Determine the (X, Y) coordinate at the center of the cell enclosing the given text.  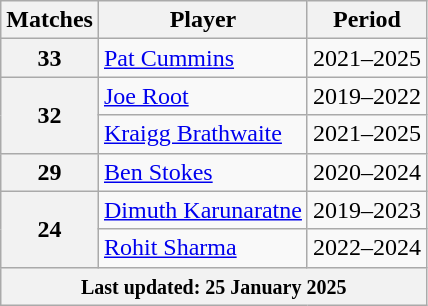
2019–2023 (366, 210)
Last updated: 25 January 2025 (214, 286)
Player (202, 20)
32 (50, 115)
Joe Root (202, 96)
Period (366, 20)
2022–2024 (366, 248)
Pat Cummins (202, 58)
Rohit Sharma (202, 248)
Matches (50, 20)
Dimuth Karunaratne (202, 210)
2020–2024 (366, 172)
Ben Stokes (202, 172)
24 (50, 229)
2019–2022 (366, 96)
33 (50, 58)
Kraigg Brathwaite (202, 134)
29 (50, 172)
